Pinpoint the cell where the given text exists, returning its [x, y] midpoint coordinate. 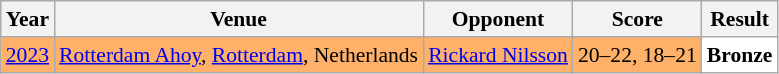
20–22, 18–21 [638, 55]
Bronze [740, 55]
2023 [28, 55]
Score [638, 19]
Rickard Nilsson [498, 55]
Result [740, 19]
Rotterdam Ahoy, Rotterdam, Netherlands [238, 55]
Opponent [498, 19]
Venue [238, 19]
Year [28, 19]
